Locate the cell with the specified text and output its (X, Y) center coordinate. 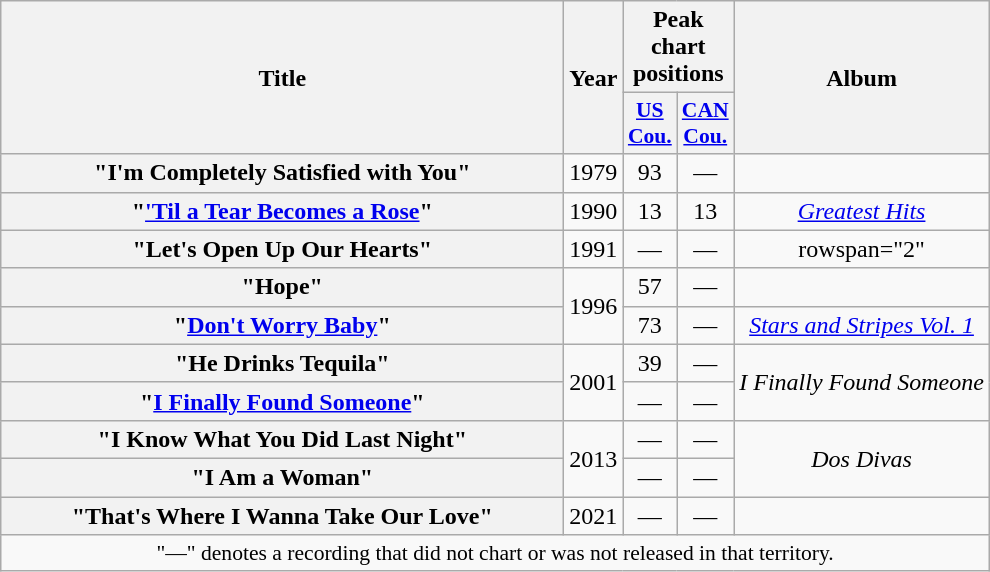
2013 (594, 458)
Album (862, 78)
2021 (594, 515)
USCou. (650, 124)
39 (650, 363)
"I Know What You Did Last Night" (282, 439)
"Hope" (282, 287)
"—" denotes a recording that did not chart or was not released in that territory. (496, 553)
"'Til a Tear Becomes a Rose" (282, 211)
Stars and Stripes Vol. 1 (862, 325)
CANCou. (706, 124)
57 (650, 287)
1990 (594, 211)
Peak chartpositions (678, 47)
"Let's Open Up Our Hearts" (282, 249)
"I Finally Found Someone" (282, 401)
"I Am a Woman" (282, 477)
1996 (594, 306)
"He Drinks Tequila" (282, 363)
Title (282, 78)
73 (650, 325)
Year (594, 78)
Greatest Hits (862, 211)
2001 (594, 382)
"That's Where I Wanna Take Our Love" (282, 515)
Dos Divas (862, 458)
1979 (594, 173)
I Finally Found Someone (862, 382)
1991 (594, 249)
"I'm Completely Satisfied with You" (282, 173)
93 (650, 173)
rowspan="2" (862, 249)
"Don't Worry Baby" (282, 325)
